Detect which cell encompasses the target text, then output its [X, Y] center coordinate. 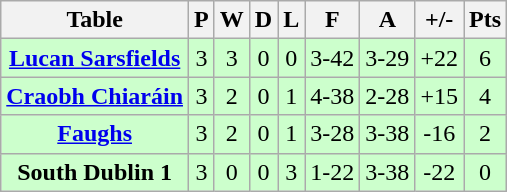
+15 [440, 96]
F [332, 20]
South Dublin 1 [95, 172]
A [388, 20]
Table [95, 20]
P [202, 20]
4 [486, 96]
Lucan Sarsfields [95, 58]
L [292, 20]
-22 [440, 172]
Pts [486, 20]
6 [486, 58]
2-28 [388, 96]
Faughs [95, 134]
3-28 [332, 134]
3-42 [332, 58]
Craobh Chiaráin [95, 96]
+/- [440, 20]
1-22 [332, 172]
D [263, 20]
W [232, 20]
+22 [440, 58]
4-38 [332, 96]
3-29 [388, 58]
-16 [440, 134]
